From the cell containing the given text, extract its center point as (X, Y) coordinate. 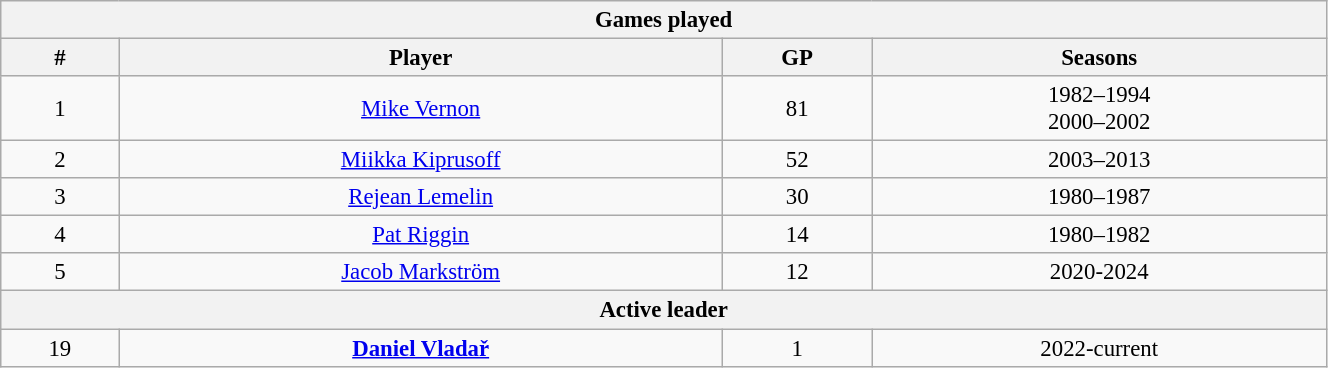
81 (797, 108)
GP (797, 58)
Daniel Vladař (420, 348)
1982–19942000–2002 (1099, 108)
19 (60, 348)
1980–1987 (1099, 197)
12 (797, 273)
14 (797, 235)
2022-current (1099, 348)
52 (797, 160)
2020-2024 (1099, 273)
2003–2013 (1099, 160)
Seasons (1099, 58)
Player (420, 58)
Miikka Kiprusoff (420, 160)
Jacob Markström (420, 273)
30 (797, 197)
Games played (664, 20)
Rejean Lemelin (420, 197)
# (60, 58)
4 (60, 235)
Mike Vernon (420, 108)
Active leader (664, 310)
2 (60, 160)
1980–1982 (1099, 235)
5 (60, 273)
Pat Riggin (420, 235)
3 (60, 197)
